Determine the (X, Y) coordinate at the center of the cell enclosing the given text.  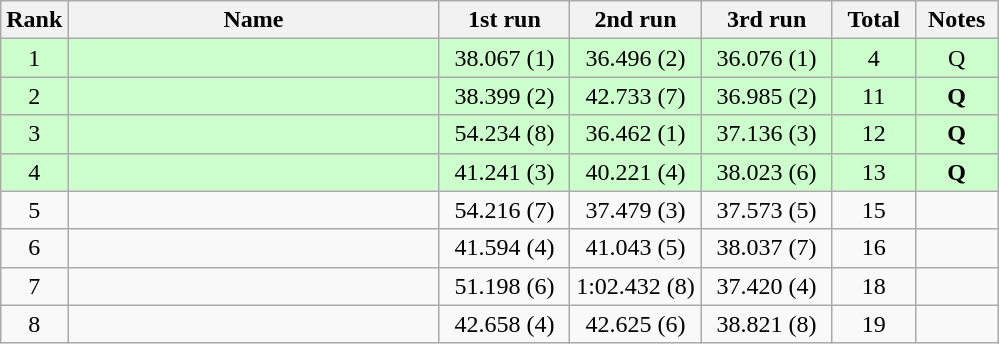
36.462 (1) (636, 134)
54.234 (8) (504, 134)
38.023 (6) (766, 172)
42.658 (4) (504, 324)
1st run (504, 20)
8 (34, 324)
3rd run (766, 20)
16 (874, 248)
Total (874, 20)
36.496 (2) (636, 58)
Rank (34, 20)
41.241 (3) (504, 172)
38.821 (8) (766, 324)
Notes (956, 20)
7 (34, 286)
38.067 (1) (504, 58)
18 (874, 286)
Name (254, 20)
40.221 (4) (636, 172)
41.043 (5) (636, 248)
37.136 (3) (766, 134)
13 (874, 172)
54.216 (7) (504, 210)
3 (34, 134)
36.985 (2) (766, 96)
37.479 (3) (636, 210)
38.399 (2) (504, 96)
42.625 (6) (636, 324)
5 (34, 210)
19 (874, 324)
41.594 (4) (504, 248)
42.733 (7) (636, 96)
36.076 (1) (766, 58)
1 (34, 58)
37.420 (4) (766, 286)
2nd run (636, 20)
1:02.432 (8) (636, 286)
37.573 (5) (766, 210)
12 (874, 134)
51.198 (6) (504, 286)
6 (34, 248)
2 (34, 96)
15 (874, 210)
38.037 (7) (766, 248)
11 (874, 96)
